Return (x, y) of the center of cell containing provided text 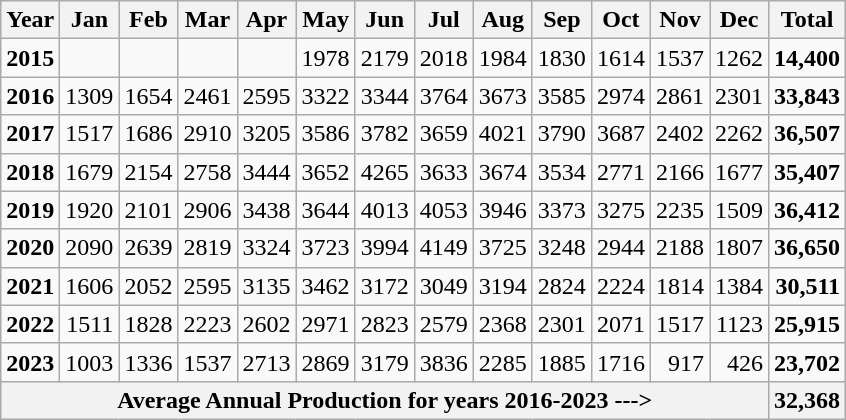
3322 (326, 96)
36,412 (808, 210)
Average Annual Production for years 2016-2023 ---> (385, 400)
2461 (208, 96)
23,702 (808, 362)
Total (808, 20)
2224 (620, 286)
3194 (502, 286)
2262 (740, 134)
2090 (90, 248)
3836 (444, 362)
Apr (266, 20)
3205 (266, 134)
2021 (30, 286)
3723 (326, 248)
3782 (384, 134)
2823 (384, 324)
14,400 (808, 58)
2019 (30, 210)
1606 (90, 286)
1984 (502, 58)
2368 (502, 324)
2579 (444, 324)
3438 (266, 210)
1654 (148, 96)
917 (680, 362)
Sep (562, 20)
2223 (208, 324)
Mar (208, 20)
1677 (740, 172)
36,650 (808, 248)
3248 (562, 248)
4021 (502, 134)
2861 (680, 96)
4013 (384, 210)
3644 (326, 210)
3135 (266, 286)
2023 (30, 362)
Aug (502, 20)
2824 (562, 286)
3373 (562, 210)
3764 (444, 96)
1679 (90, 172)
3674 (502, 172)
2101 (148, 210)
2713 (266, 362)
3179 (384, 362)
2758 (208, 172)
33,843 (808, 96)
3687 (620, 134)
1123 (740, 324)
2906 (208, 210)
1716 (620, 362)
426 (740, 362)
3633 (444, 172)
Feb (148, 20)
2052 (148, 286)
2819 (208, 248)
1885 (562, 362)
2944 (620, 248)
36,507 (808, 134)
35,407 (808, 172)
2154 (148, 172)
25,915 (808, 324)
2016 (30, 96)
2022 (30, 324)
2179 (384, 58)
3946 (502, 210)
3725 (502, 248)
3172 (384, 286)
3994 (384, 248)
1828 (148, 324)
2869 (326, 362)
3462 (326, 286)
1686 (148, 134)
1830 (562, 58)
2015 (30, 58)
3534 (562, 172)
2602 (266, 324)
3444 (266, 172)
2971 (326, 324)
1511 (90, 324)
Jul (444, 20)
2639 (148, 248)
1384 (740, 286)
2771 (620, 172)
3585 (562, 96)
3673 (502, 96)
1978 (326, 58)
2020 (30, 248)
1262 (740, 58)
4149 (444, 248)
2974 (620, 96)
3652 (326, 172)
3049 (444, 286)
3790 (562, 134)
Jan (90, 20)
1509 (740, 210)
2166 (680, 172)
1807 (740, 248)
2235 (680, 210)
1814 (680, 286)
2402 (680, 134)
4053 (444, 210)
1336 (148, 362)
2188 (680, 248)
2017 (30, 134)
1309 (90, 96)
3586 (326, 134)
Dec (740, 20)
2071 (620, 324)
2910 (208, 134)
Oct (620, 20)
Year (30, 20)
4265 (384, 172)
1003 (90, 362)
30,511 (808, 286)
Nov (680, 20)
3275 (620, 210)
Jun (384, 20)
1614 (620, 58)
3324 (266, 248)
3659 (444, 134)
May (326, 20)
2285 (502, 362)
3344 (384, 96)
32,368 (808, 400)
1920 (90, 210)
